Identify which cell holds the provided text, then report its [X, Y] central coordinate. 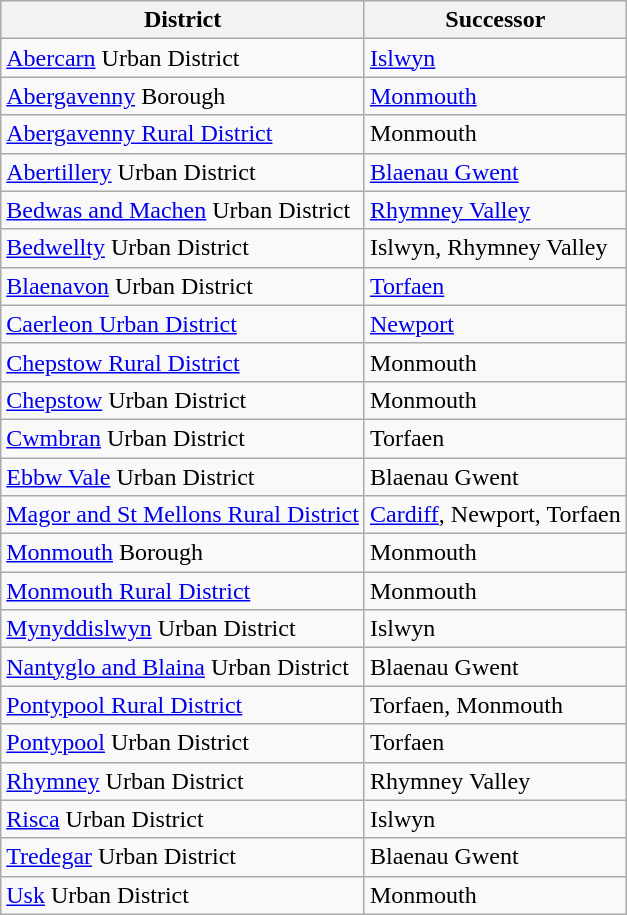
Bedwas and Machen Urban District [183, 210]
Abergavenny Borough [183, 96]
Mynyddislwyn Urban District [183, 629]
Cardiff, Newport, Torfaen [495, 515]
Monmouth Borough [183, 553]
Torfaen, Monmouth [495, 705]
Rhymney Urban District [183, 781]
Successor [495, 20]
Magor and St Mellons Rural District [183, 515]
Newport [495, 324]
Caerleon Urban District [183, 324]
Abertillery Urban District [183, 172]
Cwmbran Urban District [183, 438]
Pontypool Rural District [183, 705]
Abercarn Urban District [183, 58]
Chepstow Rural District [183, 362]
Chepstow Urban District [183, 400]
Blaenavon Urban District [183, 286]
Bedwellty Urban District [183, 248]
Islwyn, Rhymney Valley [495, 248]
Ebbw Vale Urban District [183, 477]
Pontypool Urban District [183, 743]
Monmouth Rural District [183, 591]
Usk Urban District [183, 895]
Abergavenny Rural District [183, 134]
District [183, 20]
Tredegar Urban District [183, 857]
Risca Urban District [183, 819]
Nantyglo and Blaina Urban District [183, 667]
